Return [x, y] of the center of cell containing provided text 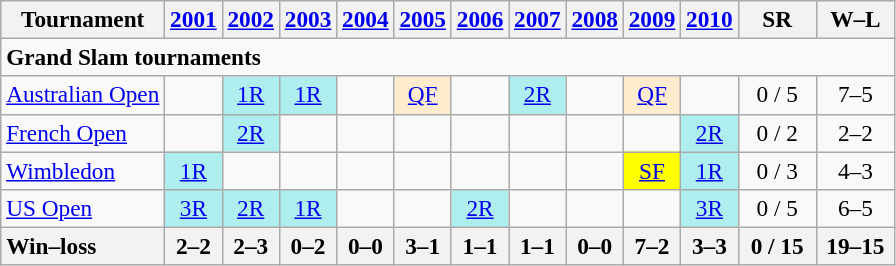
Wimbledon [83, 170]
Grand Slam tournaments [448, 57]
2006 [480, 19]
6–5 [855, 208]
2009 [652, 19]
2004 [366, 19]
7–2 [652, 246]
19–15 [855, 246]
French Open [83, 133]
0 / 15 [777, 246]
4–3 [855, 170]
3–3 [710, 246]
7–5 [855, 95]
2002 [250, 19]
2010 [710, 19]
2001 [194, 19]
SF [652, 170]
2007 [538, 19]
2008 [594, 19]
Win–loss [83, 246]
W–L [855, 19]
0–2 [308, 246]
3–1 [422, 246]
Tournament [83, 19]
2003 [308, 19]
US Open [83, 208]
0 / 2 [777, 133]
2005 [422, 19]
Australian Open [83, 95]
0 / 3 [777, 170]
SR [777, 19]
2–3 [250, 246]
